From the cell containing the given text, extract its center point as [x, y] coordinate. 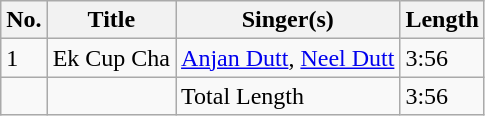
Singer(s) [288, 20]
No. [24, 20]
Title [111, 20]
Ek Cup Cha [111, 58]
Length [442, 20]
1 [24, 58]
Total Length [288, 96]
Anjan Dutt, Neel Dutt [288, 58]
